Scan for the cell matching the given text and deliver its [X, Y] coordinate at center. 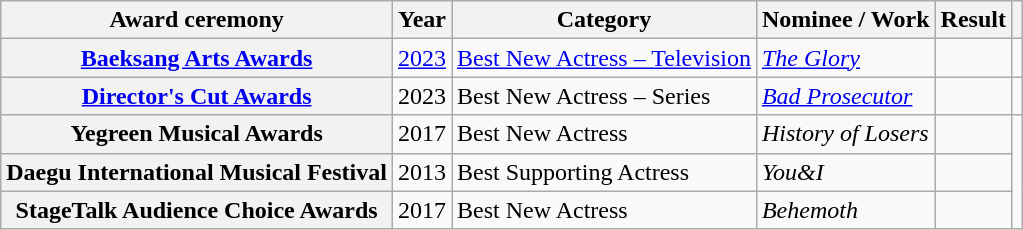
2013 [422, 172]
Daegu International Musical Festival [197, 172]
Behemoth [846, 210]
Award ceremony [197, 20]
Category [604, 20]
Year [422, 20]
Bad Prosecutor [846, 96]
Director's Cut Awards [197, 96]
Nominee / Work [846, 20]
You&I [846, 172]
The Glory [846, 58]
Baeksang Arts Awards [197, 58]
History of Losers [846, 134]
StageTalk Audience Choice Awards [197, 210]
Result [973, 20]
Yegreen Musical Awards [197, 134]
Best New Actress – Television [604, 58]
Best Supporting Actress [604, 172]
Best New Actress – Series [604, 96]
